From the cell containing the given text, extract its center point as (X, Y) coordinate. 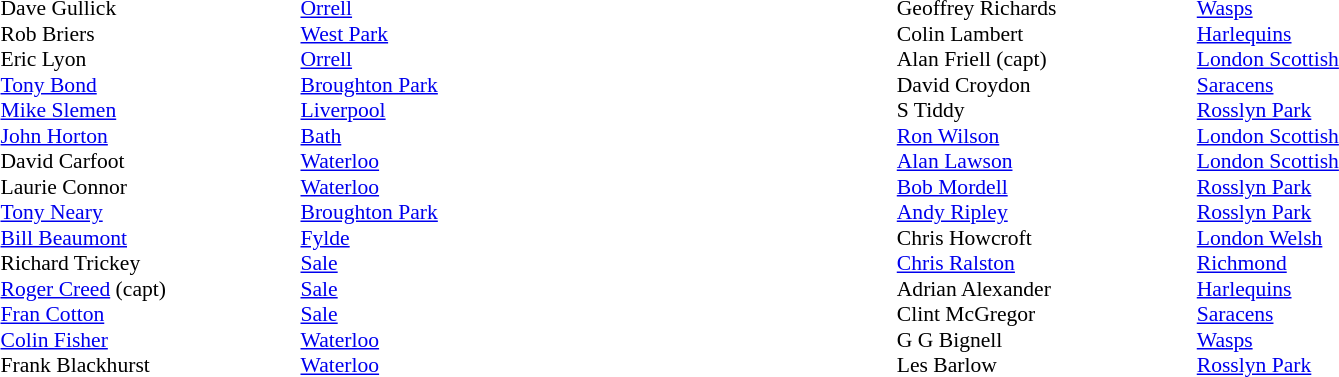
Orrell (368, 59)
Bath (368, 136)
Clint McGregor (1047, 315)
Richmond (1268, 263)
Roger Creed (capt) (150, 289)
Liverpool (368, 111)
London Welsh (1268, 238)
West Park (368, 34)
Fylde (368, 238)
Chris Howcroft (1047, 238)
Richard Trickey (150, 263)
Bob Mordell (1047, 187)
Alan Lawson (1047, 161)
Colin Fisher (150, 340)
John Horton (150, 136)
Alan Friell (capt) (1047, 59)
Fran Cotton (150, 315)
G G Bignell (1047, 340)
David Carfoot (150, 161)
Eric Lyon (150, 59)
Laurie Connor (150, 187)
Mike Slemen (150, 111)
Colin Lambert (1047, 34)
Chris Ralston (1047, 263)
Wasps (1268, 340)
Andy Ripley (1047, 213)
Ron Wilson (1047, 136)
David Croydon (1047, 85)
Tony Neary (150, 213)
Rob Briers (150, 34)
S Tiddy (1047, 111)
Tony Bond (150, 85)
Adrian Alexander (1047, 289)
Bill Beaumont (150, 238)
